Search for the cell housing the specified text and yield its [x, y] center coordinate. 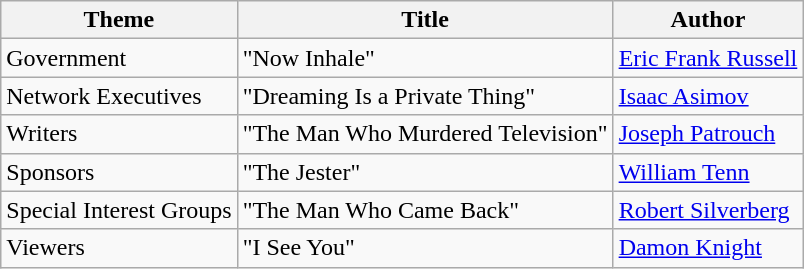
William Tenn [708, 172]
"Now Inhale" [425, 58]
Eric Frank Russell [708, 58]
Network Executives [119, 96]
"The Jester" [425, 172]
Title [425, 20]
Writers [119, 134]
"I See You" [425, 248]
Robert Silverberg [708, 210]
Joseph Patrouch [708, 134]
Damon Knight [708, 248]
Theme [119, 20]
"The Man Who Murdered Television" [425, 134]
Special Interest Groups [119, 210]
Author [708, 20]
Isaac Asimov [708, 96]
"The Man Who Came Back" [425, 210]
Viewers [119, 248]
"Dreaming Is a Private Thing" [425, 96]
Government [119, 58]
Sponsors [119, 172]
